Extract the [X, Y] coordinate from the center of the cell holding the provided text.  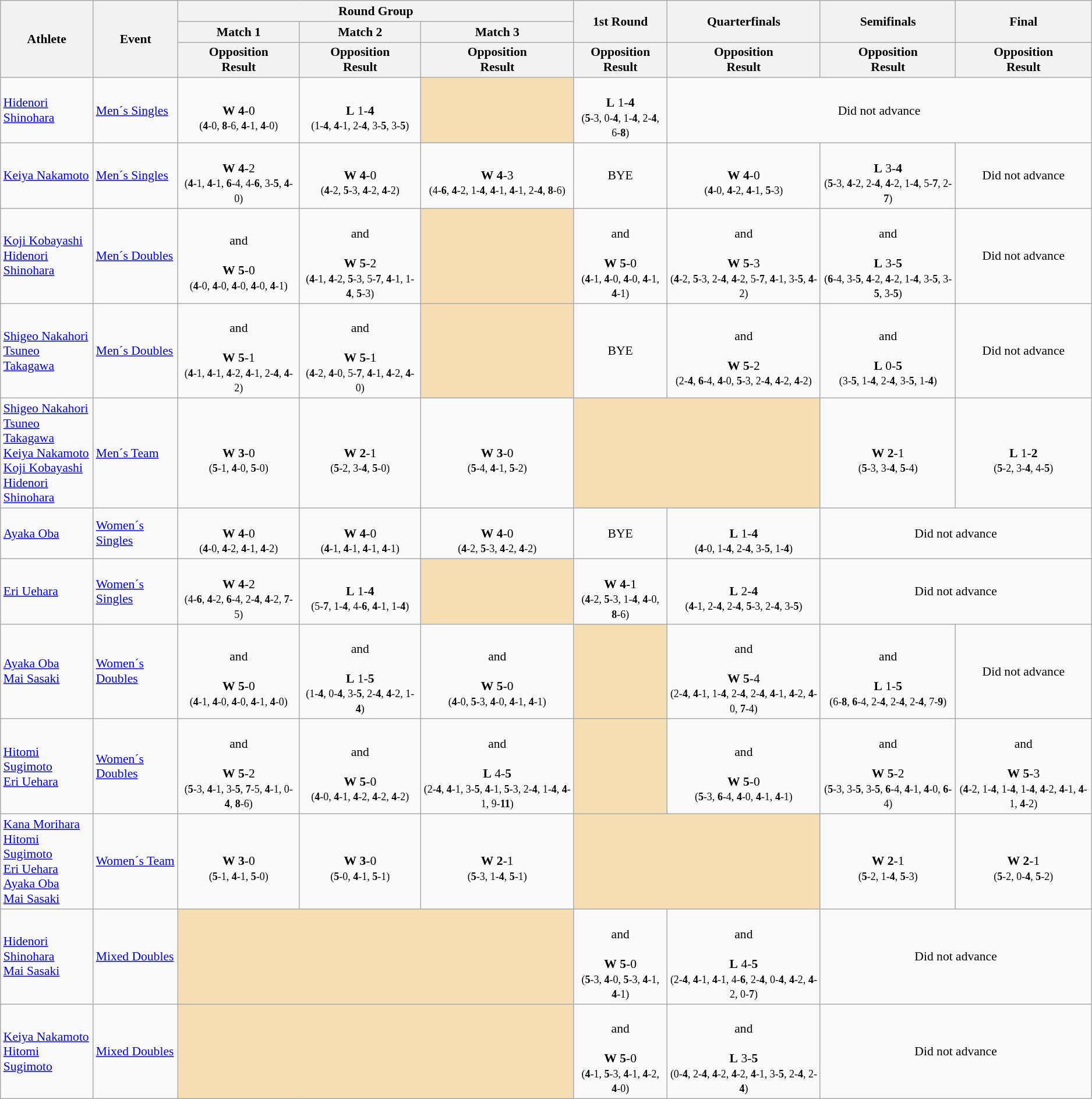
andW 5-0(4-1, 5-3, 4-1, 4-2, 4-0) [620, 1052]
W 4-2(4-1, 4-1, 6-4, 4-6, 3-5, 4-0) [239, 176]
andW 5-1(4-1, 4-1, 4-2, 4-1, 2-4, 4-2) [239, 351]
Shigeo NakahoriTsuneo Takagawa [47, 351]
Ayaka Oba [47, 533]
L 2-4(4-1, 2-4, 2-4, 5-3, 2-4, 3-5) [743, 591]
andW 5-2(5-3, 3-5, 3-5, 6-4, 4-1, 4-0, 6-4) [888, 766]
Event [136, 39]
andW 5-3(4-2, 5-3, 2-4, 4-2, 5-7, 4-1, 3-5, 4-2) [743, 256]
W 4-3(4-6, 4-2, 1-4, 4-1, 4-1, 2-4, 8-6) [497, 176]
W 4-0(4-1, 4-1, 4-1, 4-1) [360, 533]
W 3-0(5-0, 4-1, 5-1) [360, 862]
Round Group [376, 11]
Koji KobayashiHidenori Shinohara [47, 256]
Match 3 [497, 32]
Women´s Team [136, 862]
andL 1-5(1-4, 0-4, 3-5, 2-4, 4-2, 1-4) [360, 671]
W 2-1(5-2, 0-4, 5-2) [1024, 862]
Keiya NakamotoHitomi Sugimoto [47, 1052]
Athlete [47, 39]
W 4-1(4-2, 5-3, 1-4, 4-0, 8-6) [620, 591]
andL 3-5(6-4, 3-5, 4-2, 4-2, 1-4, 3-5, 3-5, 3-5) [888, 256]
L 1-2(5-2, 3-4, 4-5) [1024, 453]
Eri Uehara [47, 591]
andL 4-5(2-4, 4-1, 3-5, 4-1, 5-3, 2-4, 1-4, 4-1, 9-11) [497, 766]
andW 5-1(4-2, 4-0, 5-7, 4-1, 4-2, 4-0) [360, 351]
W 4-2(4-6, 4-2, 6-4, 2-4, 4-2, 7-5) [239, 591]
Hitomi SugimotoEri Uehara [47, 766]
Ayaka ObaMai Sasaki [47, 671]
W 4-0(4-0, 8-6, 4-1, 4-0) [239, 111]
andW 5-4(2-4, 4-1, 1-4, 2-4, 2-4, 4-1, 4-2, 4-0, 7-4) [743, 671]
Men´s Team [136, 453]
W 3-0(5-1, 4-1, 5-0) [239, 862]
andW 5-0(4-1, 4-0, 4-0, 4-1, 4-1) [620, 256]
andW 5-0(4-0, 4-0, 4-0, 4-0, 4-1) [239, 256]
L 3-4(5-3, 4-2, 2-4, 4-2, 1-4, 5-7, 2-7) [888, 176]
1st Round [620, 21]
L 1-4(5-3, 0-4, 1-4, 2-4, 6-8) [620, 111]
andW 5-2(2-4, 6-4, 4-0, 5-3, 2-4, 4-2, 4-2) [743, 351]
W 4-0(4-0, 4-2, 4-1, 4-2) [239, 533]
W 3-0(5-4, 4-1, 5-2) [497, 453]
andL 4-5(2-4, 4-1, 4-1, 4-6, 2-4, 0-4, 4-2, 4-2, 0-7) [743, 956]
L 1-4(4-0, 1-4, 2-4, 3-5, 1-4) [743, 533]
W 2-1(5-3, 3-4, 5-4) [888, 453]
W 2-1(5-3, 1-4, 5-1) [497, 862]
Kana MoriharaHitomi SugimotoEri UeharaAyaka ObaMai Sasaki [47, 862]
Final [1024, 21]
Hidenori Shinohara [47, 111]
L 1-4(5-7, 1-4, 4-6, 4-1, 1-4) [360, 591]
Quarterfinals [743, 21]
W 4-0(4-0, 4-2, 4-1, 5-3) [743, 176]
W 2-1(5-2, 1-4, 5-3) [888, 862]
Semifinals [888, 21]
andW 5-2(5-3, 4-1, 3-5, 7-5, 4-1, 0-4, 8-6) [239, 766]
W 2-1(5-2, 3-4, 5-0) [360, 453]
W 3-0(5-1, 4-0, 5-0) [239, 453]
L 1-4(1-4, 4-1, 2-4, 3-5, 3-5) [360, 111]
andW 5-3(4-2, 1-4, 1-4, 1-4, 4-2, 4-1, 4-1, 4-2) [1024, 766]
Match 1 [239, 32]
Keiya Nakamoto [47, 176]
andL 3-5(0-4, 2-4, 4-2, 4-2, 4-1, 3-5, 2-4, 2-4) [743, 1052]
andW 5-0(5-3, 6-4, 4-0, 4-1, 4-1) [743, 766]
Hidenori ShinoharaMai Sasaki [47, 956]
andW 5-0(5-3, 4-0, 5-3, 4-1, 4-1) [620, 956]
andW 5-0(4-1, 4-0, 4-0, 4-1, 4-0) [239, 671]
andL 1-5(6-8, 6-4, 2-4, 2-4, 2-4, 7-9) [888, 671]
Shigeo NakahoriTsuneo TakagawaKeiya NakamotoKoji KobayashiHidenori Shinohara [47, 453]
andW 5-2(4-1, 4-2, 5-3, 5-7, 4-1, 1-4, 5-3) [360, 256]
andW 5-0(4-0, 4-1, 4-2, 4-2, 4-2) [360, 766]
Match 2 [360, 32]
andL 0-5(3-5, 1-4, 2-4, 3-5, 1-4) [888, 351]
andW 5-0(4-0, 5-3, 4-0, 4-1, 4-1) [497, 671]
